Determine the [X, Y] coordinate at the center of the cell enclosing the given text.  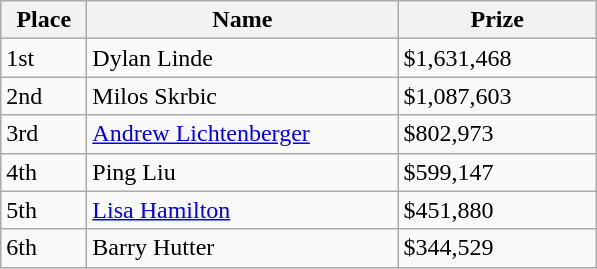
$1,631,468 [498, 58]
$802,973 [498, 134]
Prize [498, 20]
$344,529 [498, 248]
$599,147 [498, 172]
$451,880 [498, 210]
5th [44, 210]
2nd [44, 96]
Place [44, 20]
$1,087,603 [498, 96]
6th [44, 248]
Dylan Linde [242, 58]
Barry Hutter [242, 248]
Lisa Hamilton [242, 210]
Ping Liu [242, 172]
3rd [44, 134]
Milos Skrbic [242, 96]
Name [242, 20]
1st [44, 58]
4th [44, 172]
Andrew Lichtenberger [242, 134]
